Locate the cell with the specified text and output its [X, Y] center coordinate. 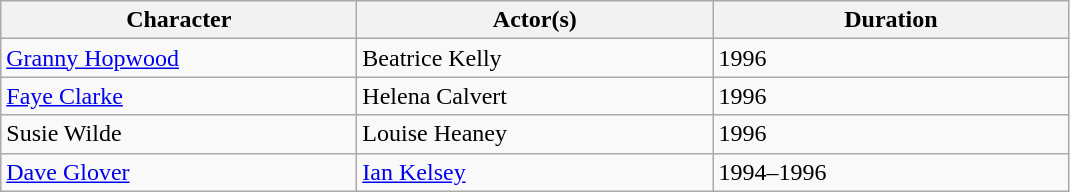
Beatrice Kelly [535, 58]
Louise Heaney [535, 134]
Helena Calvert [535, 96]
Granny Hopwood [179, 58]
1994–1996 [891, 172]
Duration [891, 20]
Character [179, 20]
Actor(s) [535, 20]
Faye Clarke [179, 96]
Dave Glover [179, 172]
Ian Kelsey [535, 172]
Susie Wilde [179, 134]
